Return (X, Y) of the center of cell containing provided text 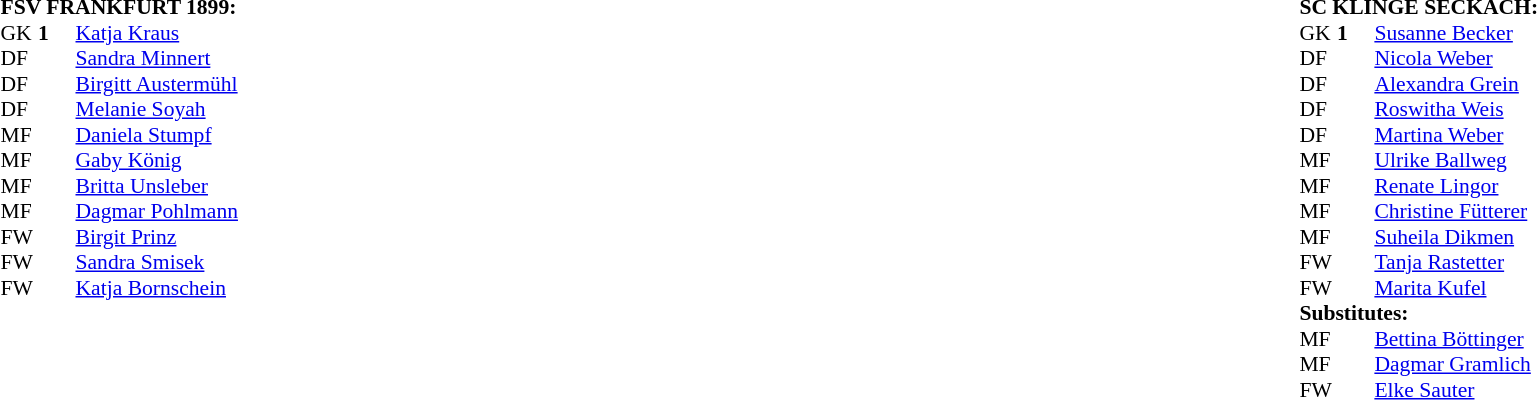
Britta Unsleber (157, 186)
Sandra Minnert (157, 59)
Birgit Prinz (157, 237)
Melanie Soyah (157, 109)
Katja Kraus (157, 33)
Gaby König (157, 161)
Birgitt Austermühl (157, 84)
Sandra Smisek (157, 263)
Daniela Stumpf (157, 135)
Katja Bornschein (157, 288)
Dagmar Pohlmann (157, 211)
